Identify which cell holds the provided text, then report its (x, y) central coordinate. 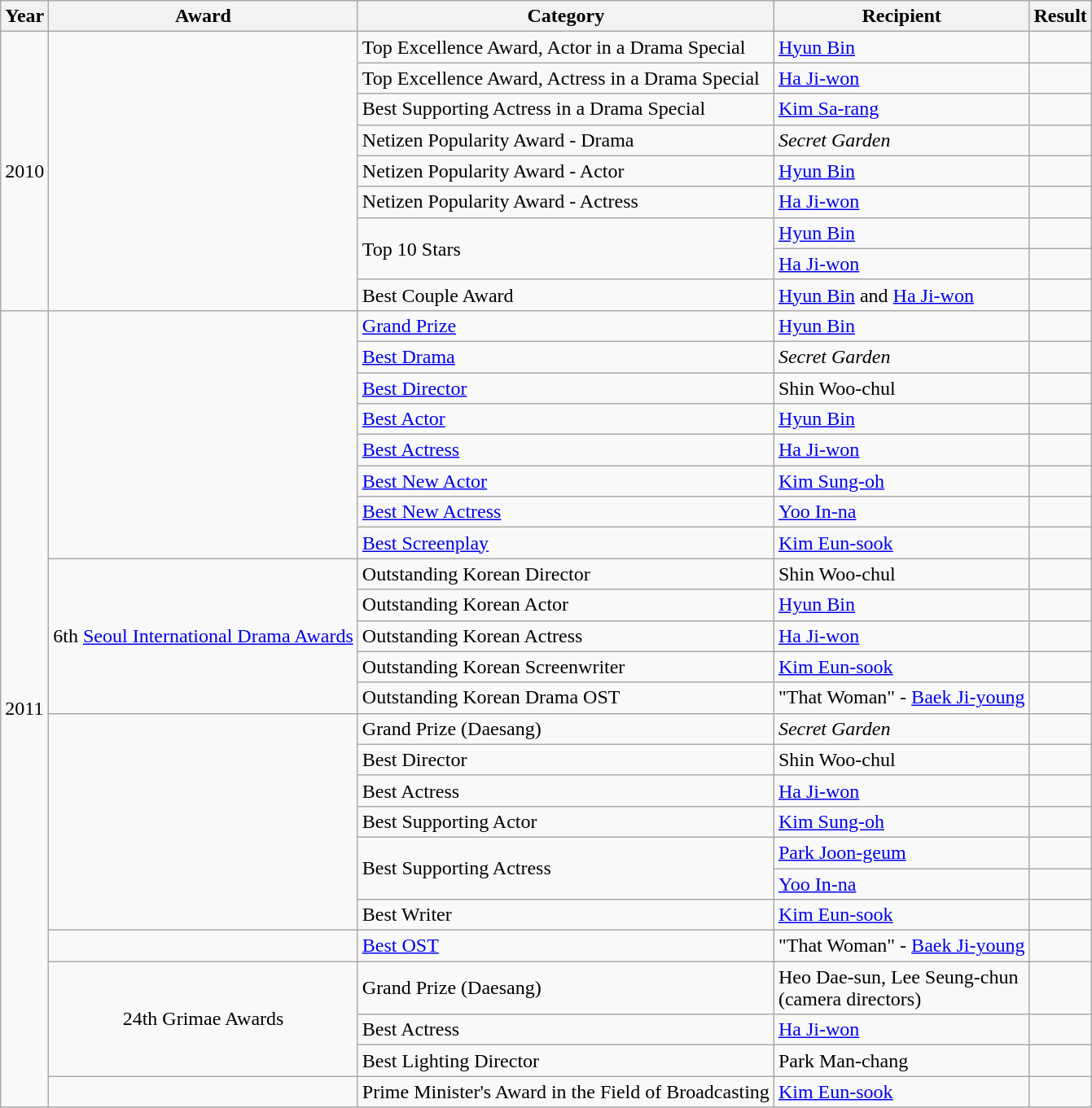
Prime Minister's Award in the Field of Broadcasting (565, 1092)
Outstanding Korean Director (565, 574)
Recipient (901, 16)
Grand Prize (565, 326)
Award (204, 16)
6th Seoul International Drama Awards (204, 636)
Best New Actor (565, 481)
Best New Actress (565, 512)
Kim Sa-rang (901, 109)
Best Drama (565, 357)
Best Supporting Actor (565, 821)
Best Supporting Actress in a Drama Special (565, 109)
Best OST (565, 946)
Category (565, 16)
Best Supporting Actress (565, 868)
Park Man-chang (901, 1061)
Outstanding Korean Screenwriter (565, 667)
Top 10 Stars (565, 248)
24th Grimae Awards (204, 1019)
Outstanding Korean Actor (565, 605)
Hyun Bin and Ha Ji-won (901, 295)
Top Excellence Award, Actor in a Drama Special (565, 47)
Best Screenplay (565, 543)
Park Joon-geum (901, 852)
Best Writer (565, 915)
Netizen Popularity Award - Drama (565, 140)
Netizen Popularity Award - Actor (565, 171)
Result (1060, 16)
Outstanding Korean Actress (565, 636)
2010 (24, 171)
2011 (24, 708)
Netizen Popularity Award - Actress (565, 202)
Best Actor (565, 419)
Heo Dae-sun, Lee Seung-chun (camera directors) (901, 988)
Year (24, 16)
Best Couple Award (565, 295)
Outstanding Korean Drama OST (565, 698)
Top Excellence Award, Actress in a Drama Special (565, 78)
Best Lighting Director (565, 1061)
